Identify which cell holds the provided text, then report its (x, y) central coordinate. 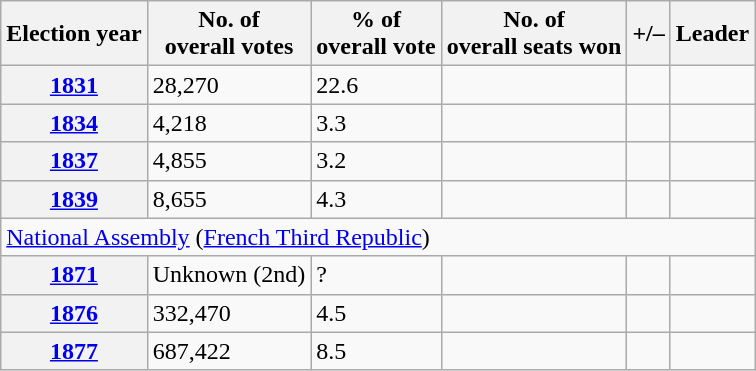
Unknown (2nd) (229, 275)
Leader (712, 34)
332,470 (229, 313)
1831 (74, 85)
1837 (74, 161)
8.5 (376, 351)
4.3 (376, 199)
% ofoverall vote (376, 34)
3.3 (376, 123)
4.5 (376, 313)
1834 (74, 123)
1877 (74, 351)
4,218 (229, 123)
28,270 (229, 85)
1871 (74, 275)
National Assembly (French Third Republic) (378, 237)
1839 (74, 199)
No. ofoverall votes (229, 34)
3.2 (376, 161)
? (376, 275)
No. ofoverall seats won (534, 34)
+/– (648, 34)
1876 (74, 313)
8,655 (229, 199)
4,855 (229, 161)
687,422 (229, 351)
Election year (74, 34)
22.6 (376, 85)
